Capture the cell that displays the provided text and extract its [X, Y] central coordinate. 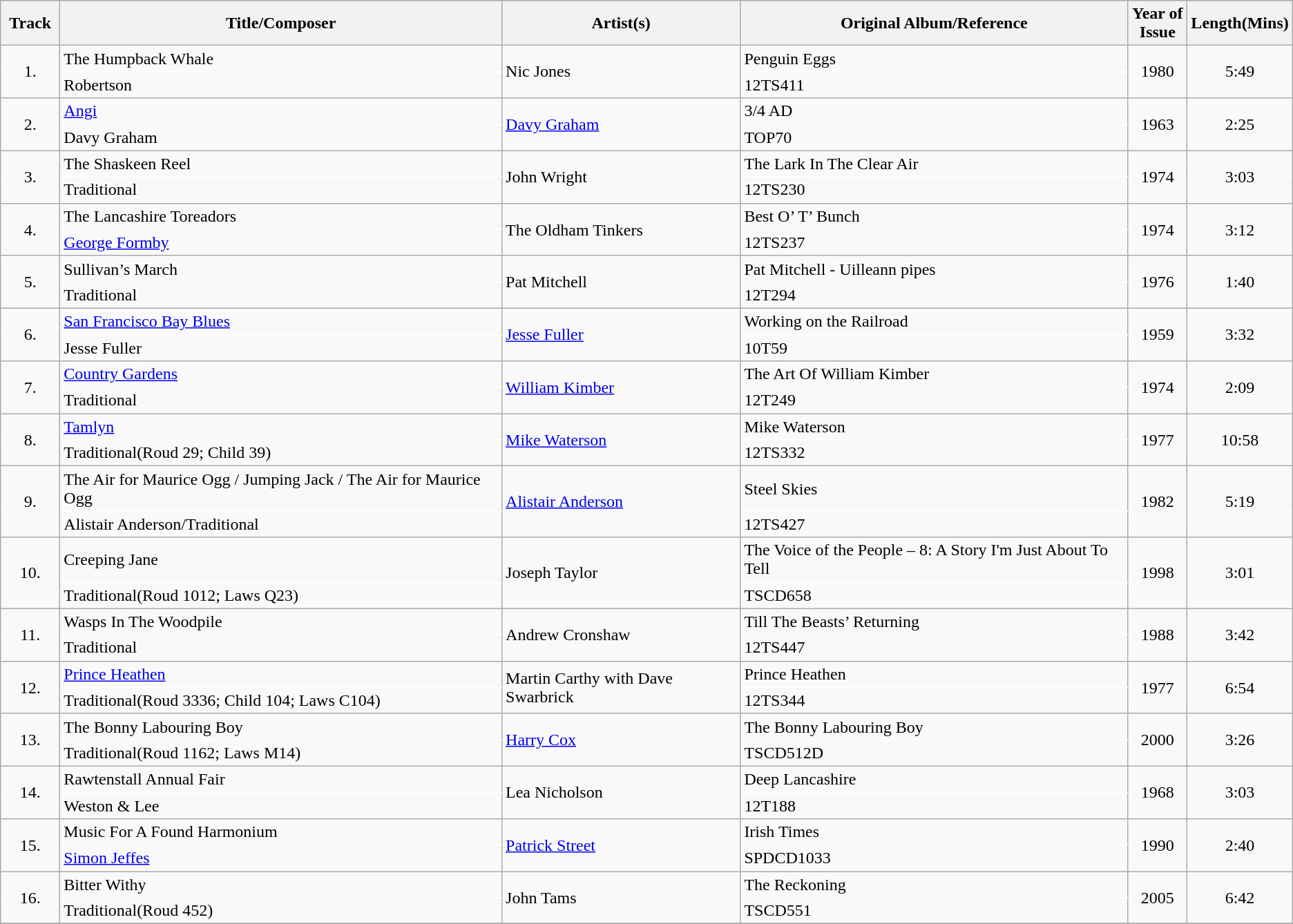
12TS447 [934, 648]
Country Gardens [281, 374]
Title/Composer [281, 23]
12TS411 [934, 85]
11. [30, 635]
John Tams [622, 898]
Rawtenstall Annual Fair [281, 779]
The Lark In The Clear Air [934, 164]
Traditional(Roud 3336; Child 104; Laws C104) [281, 700]
1980 [1158, 72]
Andrew Cronshaw [622, 635]
7. [30, 387]
John Wright [622, 177]
9. [30, 501]
Traditional(Roud 452) [281, 911]
1982 [1158, 501]
10:58 [1240, 440]
The Shaskeen Reel [281, 164]
3:42 [1240, 635]
SPDCD1033 [934, 858]
TSCD658 [934, 595]
The Reckoning [934, 885]
1990 [1158, 845]
6:42 [1240, 898]
12TS237 [934, 242]
Nic Jones [622, 72]
2. [30, 124]
The Oldham Tinkers [622, 229]
Traditional(Roud 1162; Laws M14) [281, 753]
3:26 [1240, 740]
Track [30, 23]
12T294 [934, 295]
The Humpback Whale [281, 59]
San Francisco Bay Blues [281, 321]
Robertson [281, 85]
Harry Cox [622, 740]
12TS332 [934, 453]
5:19 [1240, 501]
TSCD512D [934, 753]
5:49 [1240, 72]
1:40 [1240, 282]
2:09 [1240, 387]
Working on the Railroad [934, 321]
Martin Carthy with Dave Swarbrick [622, 687]
Best O’ T’ Bunch [934, 216]
Original Album/Reference [934, 23]
Irish Times [934, 832]
The Art Of William Kimber [934, 374]
6:54 [1240, 687]
2000 [1158, 740]
12TS230 [934, 190]
Penguin Eggs [934, 59]
Traditional(Roud 1012; Laws Q23) [281, 595]
Till The Beasts’ Returning [934, 622]
Angi [281, 111]
10T59 [934, 347]
Alistair Anderson/Traditional [281, 524]
Weston & Lee [281, 806]
12T249 [934, 401]
10. [30, 573]
3:01 [1240, 573]
Tamlyn [281, 427]
Patrick Street [622, 845]
TSCD551 [934, 911]
Bitter Withy [281, 885]
Music For A Found Harmonium [281, 832]
12T188 [934, 806]
14. [30, 792]
Traditional(Roud 29; Child 39) [281, 453]
The Lancashire Toreadors [281, 216]
1998 [1158, 573]
George Formby [281, 242]
4. [30, 229]
Steel Skies [934, 489]
3:12 [1240, 229]
3/4 AD [934, 111]
The Air for Maurice Ogg / Jumping Jack / The Air for Maurice Ogg [281, 489]
13. [30, 740]
TOP70 [934, 137]
Alistair Anderson [622, 501]
Year of Issue [1158, 23]
2:40 [1240, 845]
Artist(s) [622, 23]
16. [30, 898]
2:25 [1240, 124]
Pat Mitchell - Uilleann pipes [934, 269]
12. [30, 687]
15. [30, 845]
The Voice of the People – 8: A Story I'm Just About To Tell [934, 559]
Creeping Jane [281, 559]
1968 [1158, 792]
3:32 [1240, 334]
Simon Jeffes [281, 858]
Length(Mins) [1240, 23]
1. [30, 72]
1959 [1158, 334]
2005 [1158, 898]
6. [30, 334]
Pat Mitchell [622, 282]
8. [30, 440]
12TS427 [934, 524]
1976 [1158, 282]
Deep Lancashire [934, 779]
12TS344 [934, 700]
Lea Nicholson [622, 792]
1963 [1158, 124]
1988 [1158, 635]
3. [30, 177]
5. [30, 282]
Sullivan’s March [281, 269]
Wasps In The Woodpile [281, 622]
William Kimber [622, 387]
Joseph Taylor [622, 573]
